Locate the cell with the specified text and output its (X, Y) center coordinate. 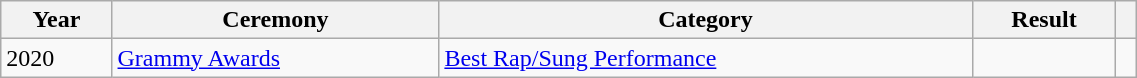
Result (1044, 20)
Year (56, 20)
Ceremony (276, 20)
Best Rap/Sung Performance (706, 58)
2020 (56, 58)
Category (706, 20)
Grammy Awards (276, 58)
